Capture the cell that displays the provided text and extract its (X, Y) central coordinate. 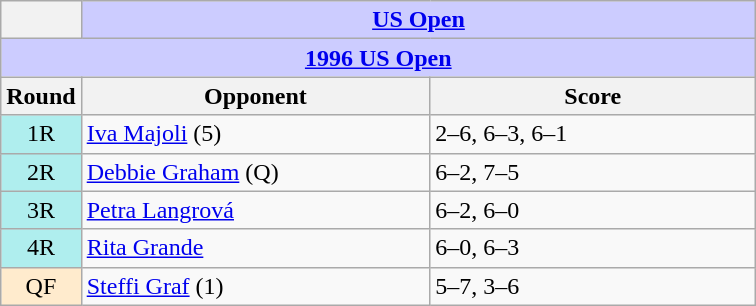
Petra Langrová (256, 210)
Score (593, 96)
1R (41, 134)
6–0, 6–3 (593, 248)
6–2, 6–0 (593, 210)
3R (41, 210)
2R (41, 172)
Debbie Graham (Q) (256, 172)
Steffi Graf (1) (256, 286)
5–7, 3–6 (593, 286)
US Open (418, 20)
6–2, 7–5 (593, 172)
2–6, 6–3, 6–1 (593, 134)
Round (41, 96)
4R (41, 248)
Opponent (256, 96)
Iva Majoli (5) (256, 134)
1996 US Open (378, 58)
Rita Grande (256, 248)
QF (41, 286)
